Identify which cell holds the provided text, then report its [x, y] central coordinate. 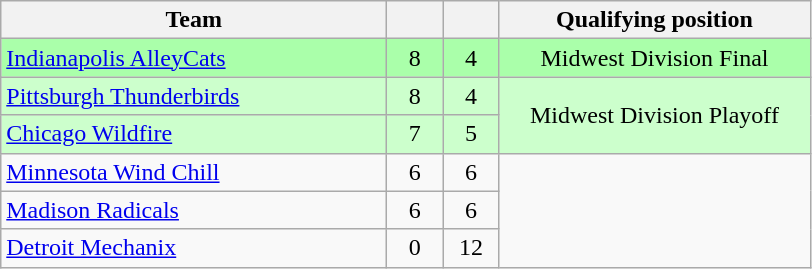
Chicago Wildfire [194, 134]
Minnesota Wind Chill [194, 172]
Team [194, 20]
5 [471, 134]
Qualifying position [654, 20]
Midwest Division Playoff [654, 115]
0 [415, 248]
7 [415, 134]
12 [471, 248]
Detroit Mechanix [194, 248]
Madison Radicals [194, 210]
Indianapolis AlleyCats [194, 58]
Midwest Division Final [654, 58]
Pittsburgh Thunderbirds [194, 96]
